Capture the cell that displays the provided text and extract its [X, Y] central coordinate. 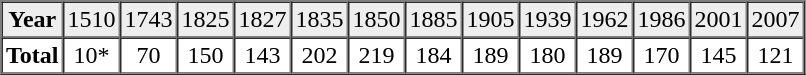
1850 [376, 20]
2001 [718, 20]
1885 [434, 20]
2007 [776, 20]
184 [434, 56]
1939 [548, 20]
219 [376, 56]
143 [262, 56]
1986 [662, 20]
145 [718, 56]
180 [548, 56]
150 [206, 56]
1827 [262, 20]
Year [32, 20]
10* [92, 56]
202 [320, 56]
1825 [206, 20]
1835 [320, 20]
1962 [604, 20]
170 [662, 56]
1510 [92, 20]
121 [776, 56]
Total [32, 56]
1743 [148, 20]
1905 [490, 20]
70 [148, 56]
